Return the [X, Y] coordinate for the center point of the cell that contains the specified text.  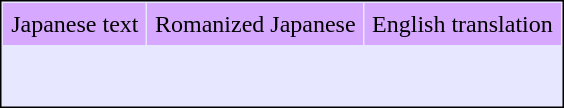
Japanese text [75, 24]
Romanized Japanese [256, 24]
English translation [463, 24]
